Search for the cell housing the specified text and yield its [x, y] center coordinate. 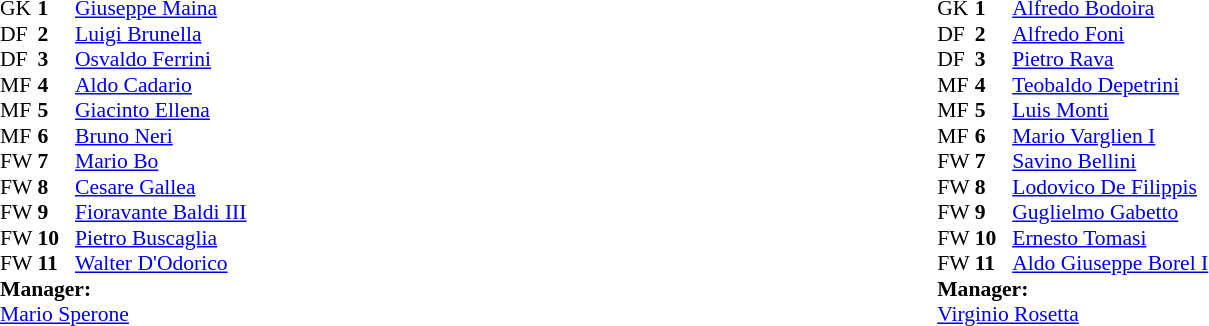
Luis Monti [1110, 111]
Pietro Buscaglia [160, 238]
Bruno Neri [160, 136]
Giacinto Ellena [160, 111]
Guglielmo Gabetto [1110, 213]
Mario Bo [160, 161]
Lodovico De Filippis [1110, 187]
Savino Bellini [1110, 161]
Luigi Brunella [160, 34]
Fioravante Baldi III [160, 213]
Aldo Giuseppe Borel I [1110, 263]
Alfredo Foni [1110, 34]
Ernesto Tomasi [1110, 238]
Teobaldo Depetrini [1110, 85]
Aldo Cadario [160, 85]
Osvaldo Ferrini [160, 59]
Walter D'Odorico [160, 263]
Cesare Gallea [160, 187]
Mario Varglien I [1110, 136]
Pietro Rava [1110, 59]
